Search for the cell housing the specified text and yield its [x, y] center coordinate. 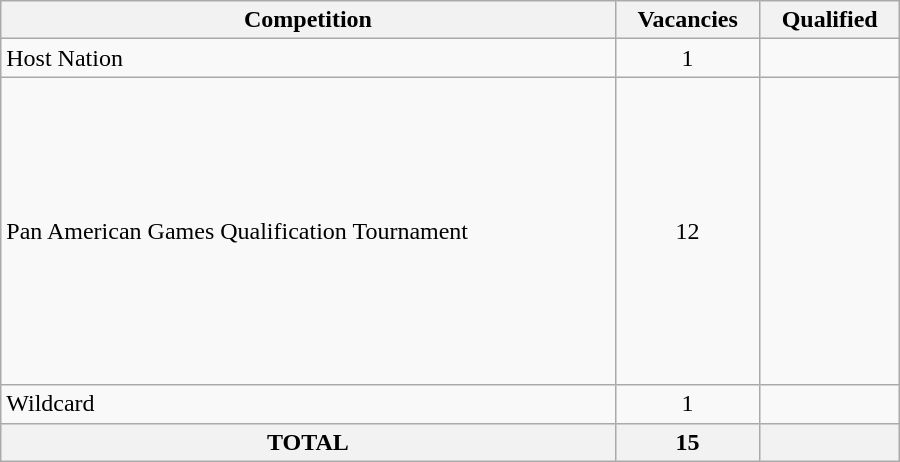
Wildcard [308, 404]
Competition [308, 20]
TOTAL [308, 442]
12 [688, 231]
Pan American Games Qualification Tournament [308, 231]
15 [688, 442]
Host Nation [308, 58]
Qualified [830, 20]
Vacancies [688, 20]
